Return (x, y) of the center of cell containing provided text 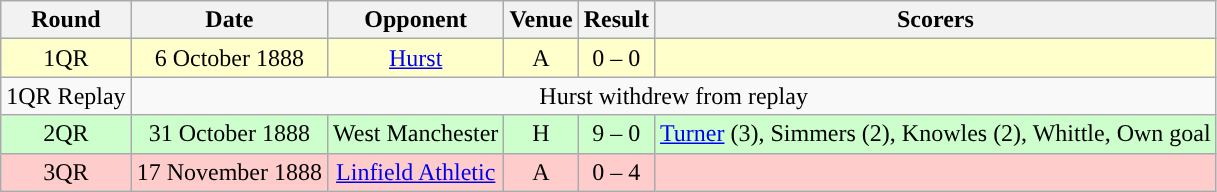
1QR (66, 58)
31 October 1888 (229, 134)
0 – 0 (616, 58)
0 – 4 (616, 172)
17 November 1888 (229, 172)
Date (229, 20)
H (541, 134)
West Manchester (415, 134)
Hurst (415, 58)
Result (616, 20)
6 October 1888 (229, 58)
Hurst withdrew from replay (674, 96)
2QR (66, 134)
Scorers (936, 20)
Turner (3), Simmers (2), Knowles (2), Whittle, Own goal (936, 134)
Venue (541, 20)
Round (66, 20)
9 – 0 (616, 134)
Linfield Athletic (415, 172)
Opponent (415, 20)
3QR (66, 172)
1QR Replay (66, 96)
